Search for the cell housing the specified text and yield its [x, y] center coordinate. 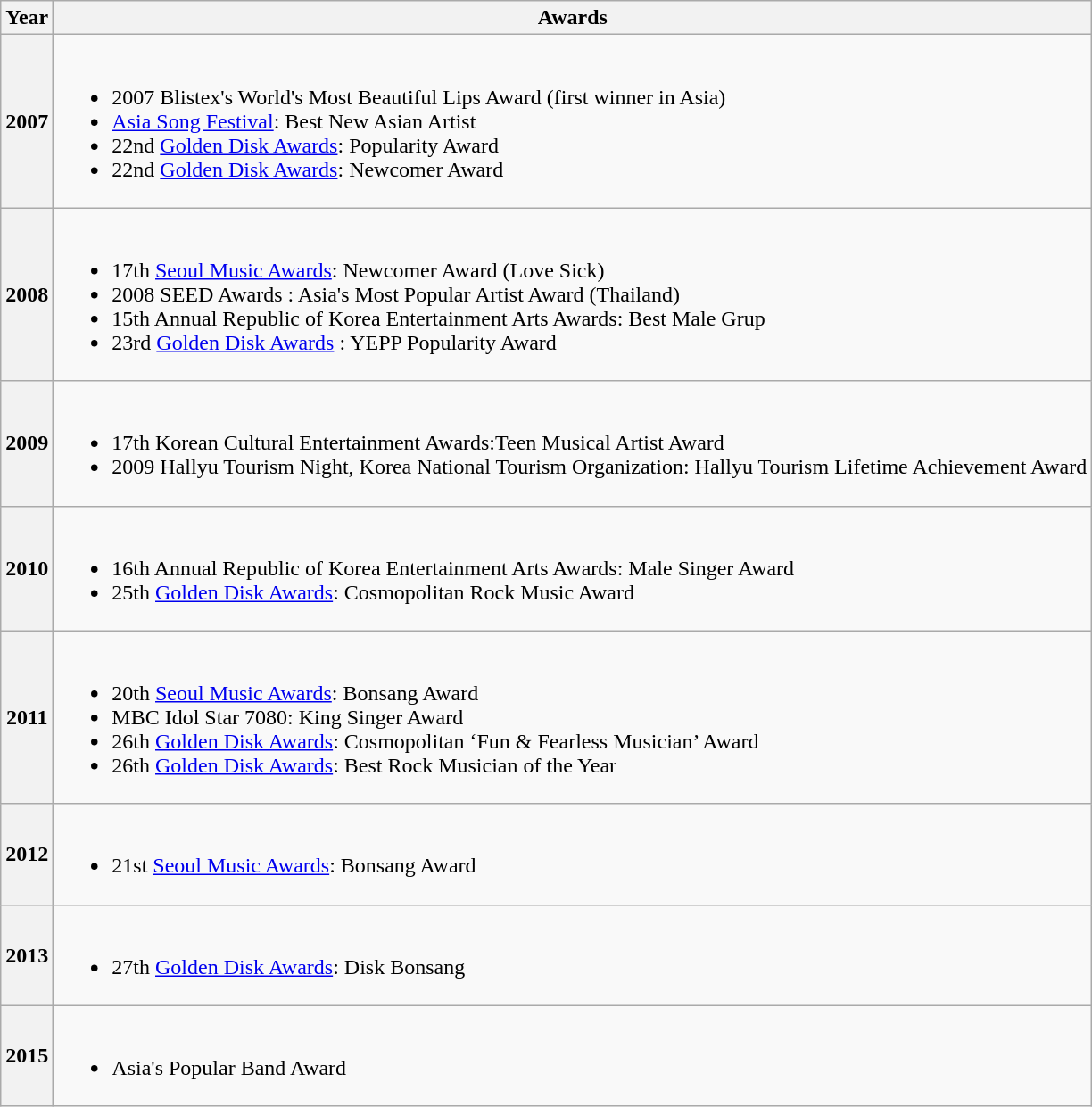
Asia's Popular Band Award [573, 1056]
2010 [27, 568]
Awards [573, 18]
2008 [27, 294]
2015 [27, 1056]
2011 [27, 717]
Year [27, 18]
2007 [27, 121]
2013 [27, 954]
21st Seoul Music Awards: Bonsang Award [573, 855]
16th Annual Republic of Korea Entertainment Arts Awards: Male Singer Award25th Golden Disk Awards: Cosmopolitan Rock Music Award [573, 568]
27th Golden Disk Awards: Disk Bonsang [573, 954]
2009 [27, 443]
2012 [27, 855]
